Return the [X, Y] coordinate for the center point of the cell that contains the specified text.  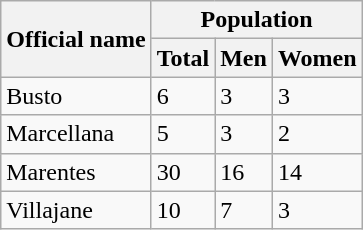
14 [317, 172]
6 [183, 96]
Marcellana [76, 134]
5 [183, 134]
Total [183, 58]
7 [244, 210]
Population [256, 20]
Villajane [76, 210]
30 [183, 172]
Busto [76, 96]
10 [183, 210]
Official name [76, 39]
Men [244, 58]
16 [244, 172]
2 [317, 134]
Marentes [76, 172]
Women [317, 58]
